Provide the (x, y) coordinate of the cell's center where the given text is located.  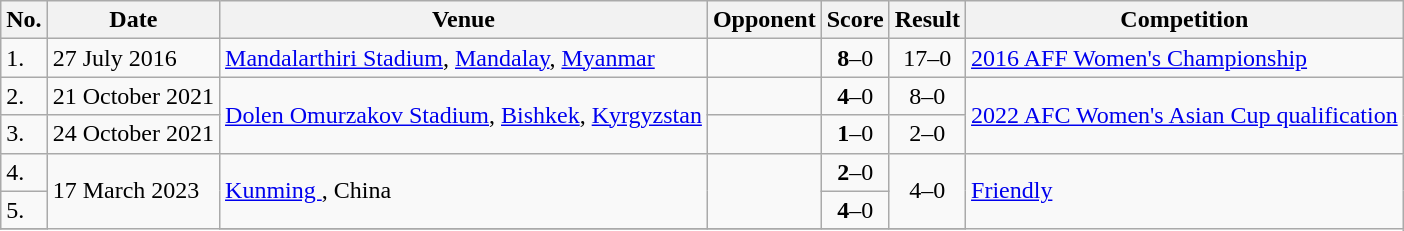
2016 AFF Women's Championship (1185, 58)
Score (855, 20)
17–0 (927, 58)
Result (927, 20)
Dolen Omurzakov Stadium, Bishkek, Kyrgyzstan (464, 115)
21 October 2021 (133, 96)
5. (24, 210)
2. (24, 96)
Date (133, 20)
Friendly (1185, 191)
1–0 (855, 134)
1. (24, 58)
Venue (464, 20)
No. (24, 20)
Kunming , China (464, 191)
Opponent (764, 20)
2022 AFC Women's Asian Cup qualification (1185, 115)
3. (24, 134)
4. (24, 172)
Mandalarthiri Stadium, Mandalay, Myanmar (464, 58)
24 October 2021 (133, 134)
27 July 2016 (133, 58)
17 March 2023 (133, 191)
Competition (1185, 20)
